Determine the [x, y] coordinate at the center of the cell enclosing the given text.  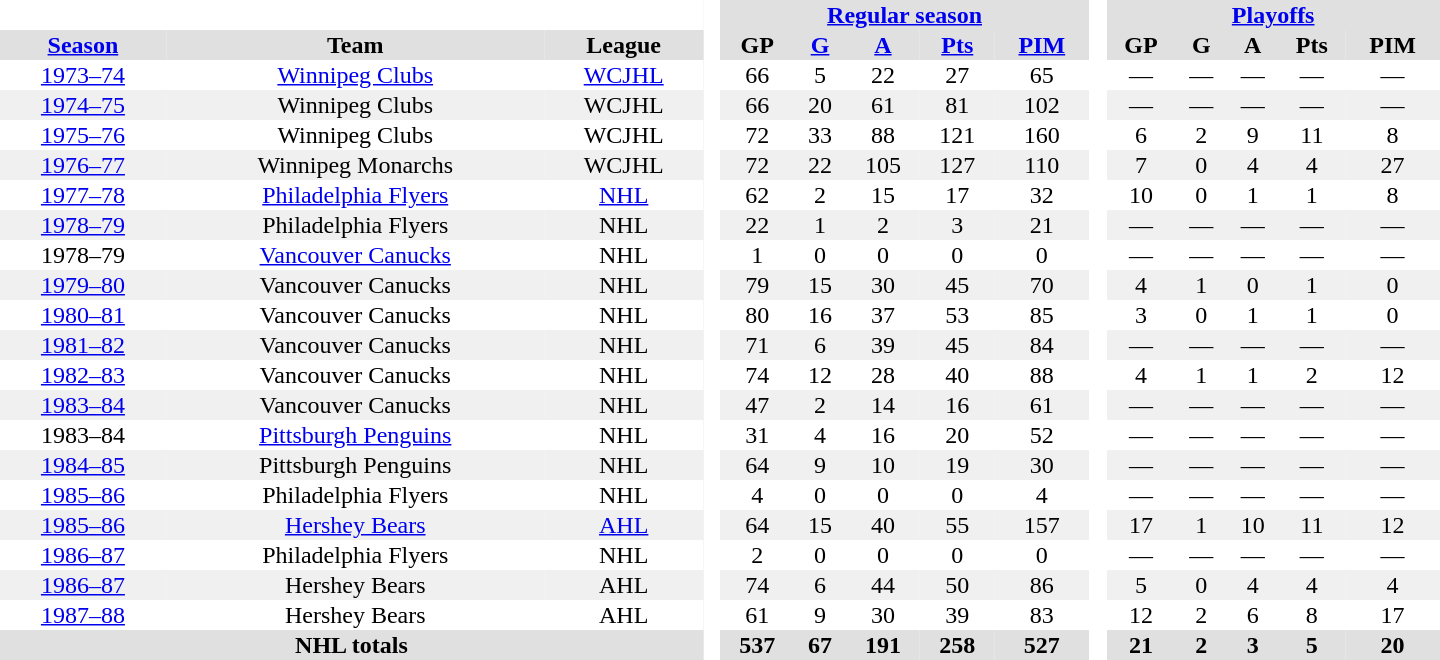
Playoffs [1273, 15]
1973–74 [83, 75]
47 [757, 405]
70 [1042, 285]
Season [83, 45]
1977–78 [83, 195]
NHL totals [352, 645]
105 [883, 165]
1987–88 [83, 615]
258 [957, 645]
1979–80 [83, 285]
7 [1140, 165]
55 [957, 525]
67 [820, 645]
86 [1042, 585]
1976–77 [83, 165]
19 [957, 465]
Team [356, 45]
League [624, 45]
1980–81 [83, 315]
84 [1042, 345]
71 [757, 345]
85 [1042, 315]
160 [1042, 135]
537 [757, 645]
1984–85 [83, 465]
83 [1042, 615]
53 [957, 315]
527 [1042, 645]
62 [757, 195]
1975–76 [83, 135]
1974–75 [83, 105]
Winnipeg Monarchs [356, 165]
127 [957, 165]
31 [757, 435]
33 [820, 135]
1981–82 [83, 345]
32 [1042, 195]
65 [1042, 75]
50 [957, 585]
157 [1042, 525]
1982–83 [83, 375]
28 [883, 375]
191 [883, 645]
102 [1042, 105]
52 [1042, 435]
79 [757, 285]
80 [757, 315]
110 [1042, 165]
14 [883, 405]
Regular season [904, 15]
81 [957, 105]
44 [883, 585]
37 [883, 315]
121 [957, 135]
